Capture the cell that displays the provided text and extract its [X, Y] central coordinate. 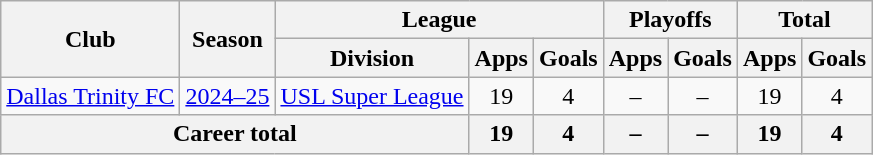
Division [372, 58]
Playoffs [670, 20]
Career total [235, 134]
League [439, 20]
Dallas Trinity FC [90, 96]
Total [804, 20]
USL Super League [372, 96]
2024–25 [228, 96]
Club [90, 39]
Season [228, 39]
